Return [X, Y] of the center of cell containing provided text 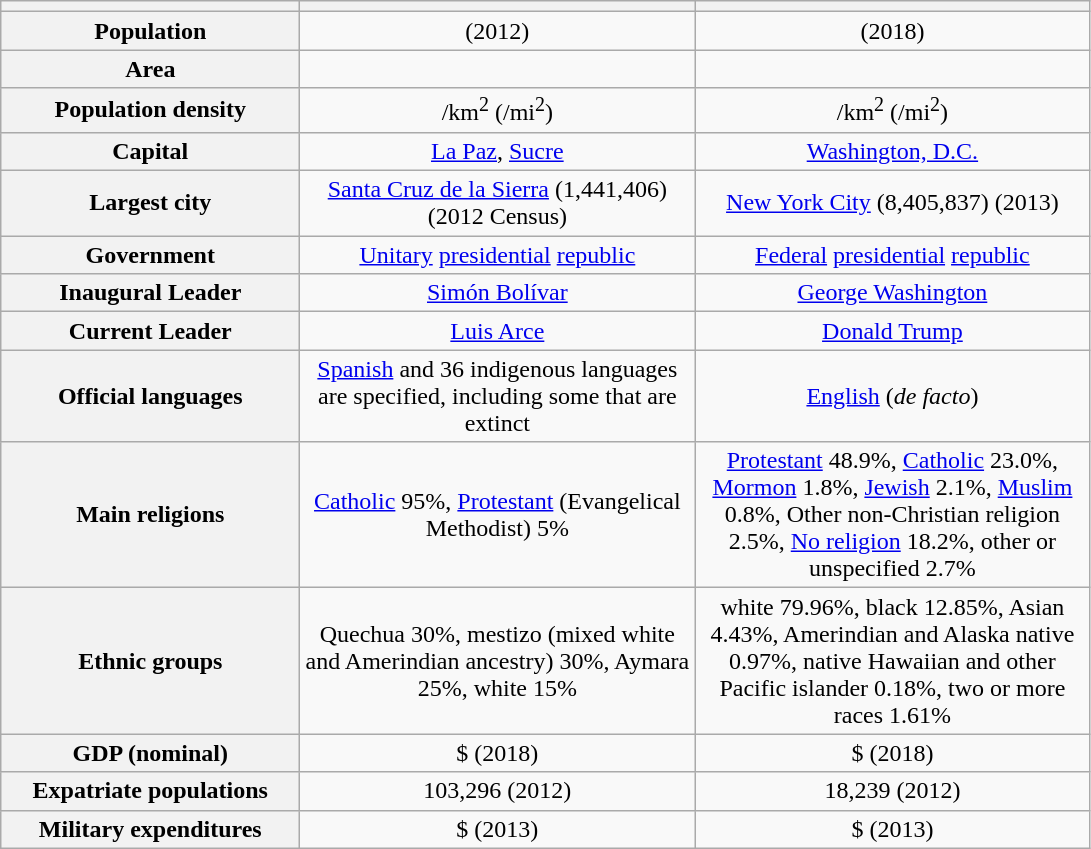
Government [150, 255]
Military expenditures [150, 829]
Capital [150, 151]
Largest city [150, 204]
Spanish and 36 indigenous languages are specified, including some that are extinct [498, 396]
(2018) [892, 31]
Quechua 30%, mestizo (mixed white and Amerindian ancestry) 30%, Aymara 25%, white 15% [498, 661]
GDP (nominal) [150, 753]
Main religions [150, 515]
103,296 (2012) [498, 791]
(2012) [498, 31]
Expatriate populations [150, 791]
George Washington [892, 293]
La Paz, Sucre [498, 151]
English (de facto) [892, 396]
Catholic 95%, Protestant (Evangelical Methodist) 5% [498, 515]
Population density [150, 110]
Washington, D.C. [892, 151]
Luis Arce [498, 331]
Inaugural Leader [150, 293]
Simón Bolívar [498, 293]
Ethnic groups [150, 661]
New York City (8,405,837) (2013) [892, 204]
Santa Cruz de la Sierra (1,441,406) (2012 Census) [498, 204]
Area [150, 69]
Population [150, 31]
Donald Trump [892, 331]
18,239 (2012) [892, 791]
Official languages [150, 396]
Federal presidential republic [892, 255]
Current Leader [150, 331]
Unitary presidential republic [498, 255]
